Capture the cell that displays the provided text and extract its [x, y] central coordinate. 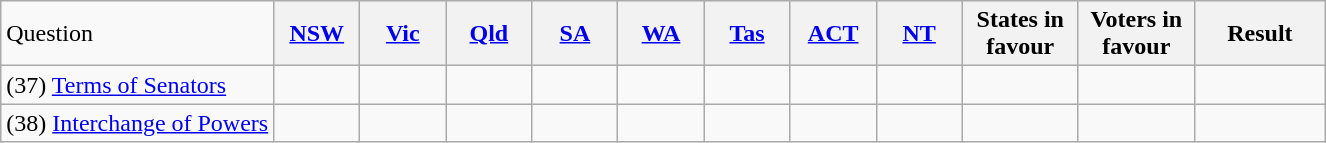
(38) Interchange of Powers [138, 123]
NT [919, 34]
SA [575, 34]
Qld [489, 34]
Question [138, 34]
ACT [833, 34]
Tas [747, 34]
NSW [317, 34]
Vic [403, 34]
Voters in favour [1136, 34]
States in favour [1020, 34]
Result [1260, 34]
(37) Terms of Senators [138, 85]
WA [661, 34]
